For the text-containing cell, return its midpoint in (X, Y) coordinate format. 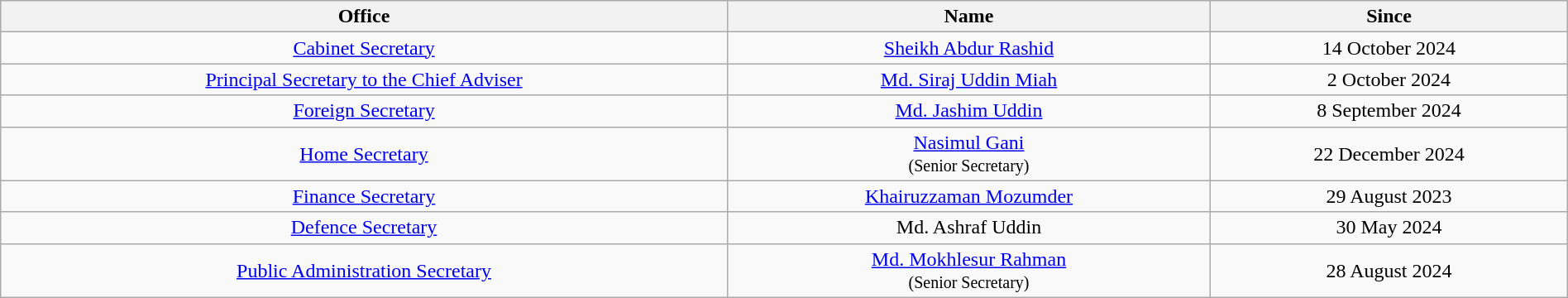
Public Administration Secretary (364, 270)
Name (968, 17)
2 October 2024 (1389, 79)
28 August 2024 (1389, 270)
Home Secretary (364, 154)
14 October 2024 (1389, 48)
Khairuzzaman Mozumder (968, 196)
Md. Ashraf Uddin (968, 228)
Nasimul Gani(Senior Secretary) (968, 154)
22 December 2024 (1389, 154)
Md. Mokhlesur Rahman(Senior Secretary) (968, 270)
Md. Jashim Uddin (968, 111)
Since (1389, 17)
Foreign Secretary (364, 111)
Principal Secretary to the Chief Adviser (364, 79)
Defence Secretary (364, 228)
Md. Siraj Uddin Miah (968, 79)
Cabinet Secretary (364, 48)
Sheikh Abdur Rashid (968, 48)
Finance Secretary (364, 196)
30 May 2024 (1389, 228)
29 August 2023 (1389, 196)
8 September 2024 (1389, 111)
Office (364, 17)
